Identify which cell holds the provided text, then report its [X, Y] central coordinate. 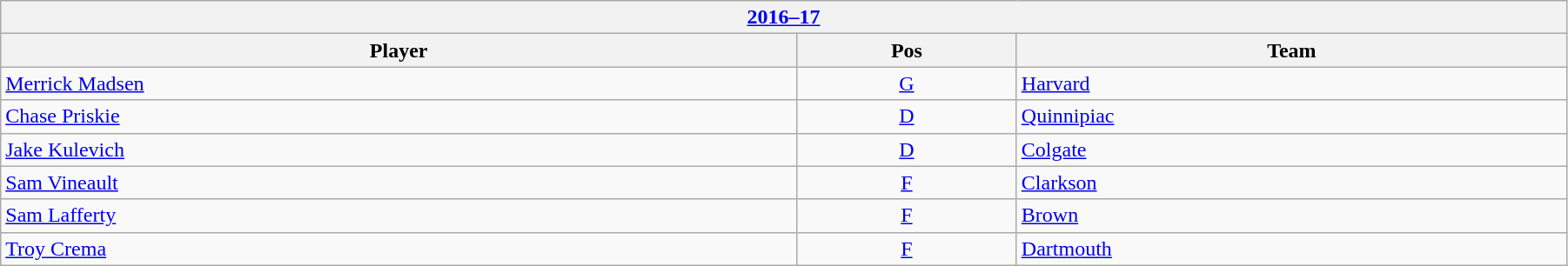
Chase Priskie [399, 116]
Colgate [1291, 150]
2016–17 [784, 17]
Player [399, 50]
Pos [907, 50]
Brown [1291, 216]
Quinnipiac [1291, 116]
Sam Vineault [399, 183]
Harvard [1291, 83]
Troy Crema [399, 249]
Clarkson [1291, 183]
Sam Lafferty [399, 216]
G [907, 83]
Jake Kulevich [399, 150]
Dartmouth [1291, 249]
Team [1291, 50]
Merrick Madsen [399, 83]
